Provide the (x, y) coordinate of the cell's center where the given text is located.  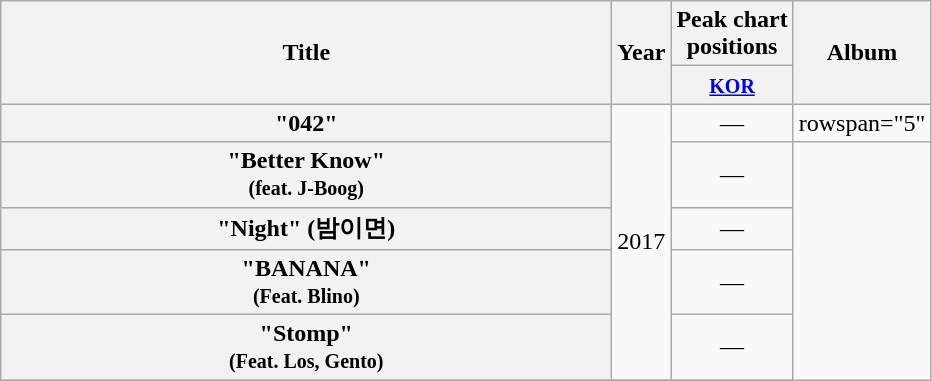
"BANANA" (Feat. Blino) (306, 282)
"Stomp" (Feat. Los, Gento) (306, 348)
Year (642, 52)
KOR (732, 85)
Title (306, 52)
"Night" (밤이면) (306, 228)
"Better Know" (feat. J-Boog) (306, 174)
rowspan="5" (862, 123)
Peak chart positions (732, 34)
"042" (306, 123)
Album (862, 52)
2017 (642, 242)
